Find where the given text appears and provide that cell's center as (x, y) coordinate. 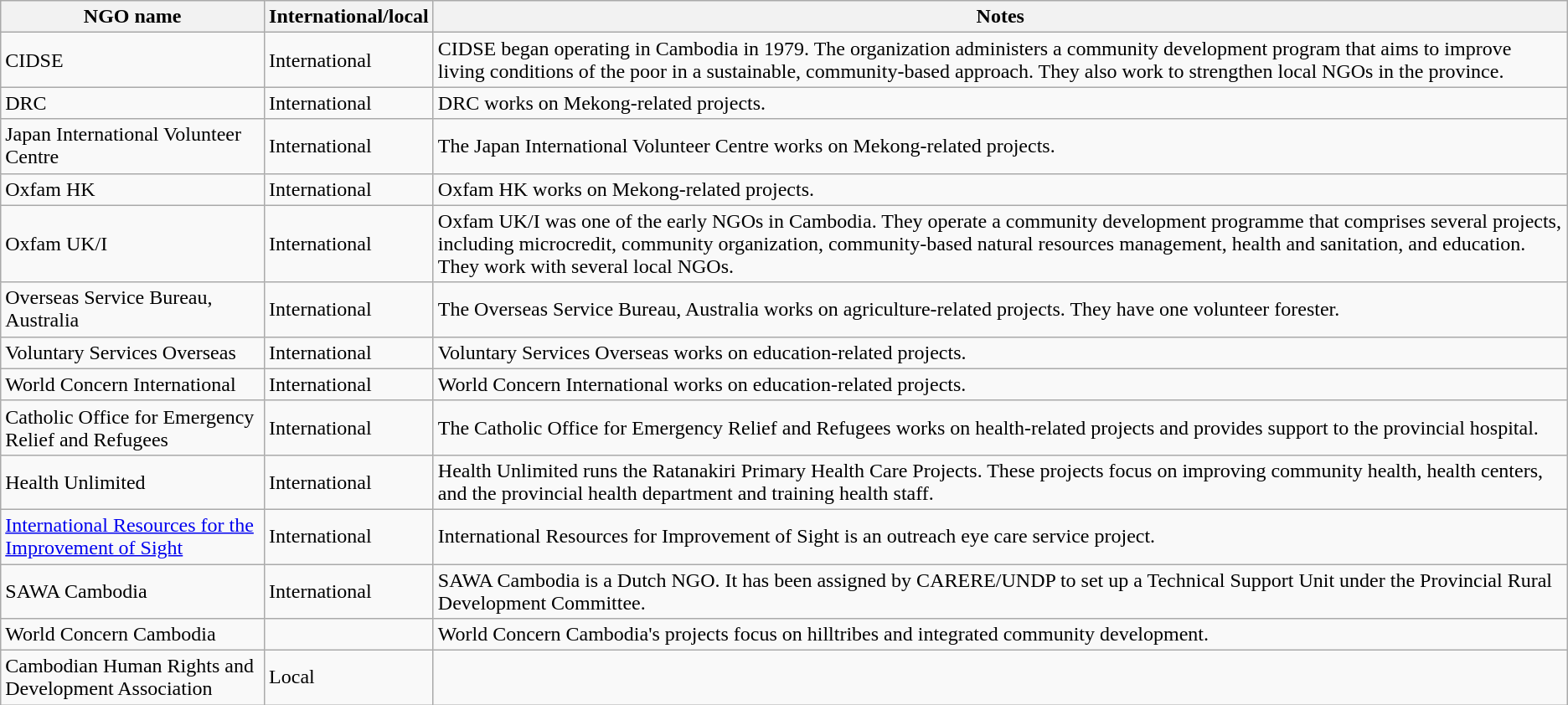
The Japan International Volunteer Centre works on Mekong-related projects. (1000, 146)
Overseas Service Bureau, Australia (132, 310)
SAWA Cambodia (132, 591)
Voluntary Services Overseas works on education-related projects. (1000, 352)
NGO name (132, 17)
Local (349, 678)
CIDSE (132, 60)
Oxfam UK/I (132, 244)
World Concern International works on education-related projects. (1000, 384)
International Resources for the Improvement of Sight (132, 536)
Oxfam HK (132, 189)
Health Unlimited (132, 482)
International/local (349, 17)
World Concern Cambodia's projects focus on hilltribes and integrated community development. (1000, 635)
The Catholic Office for Emergency Relief and Refugees works on health-related projects and provides support to the provincial hospital. (1000, 427)
Notes (1000, 17)
Voluntary Services Overseas (132, 352)
Cambodian Human Rights and Development Association (132, 678)
The Overseas Service Bureau, Australia works on agriculture-related projects. They have one volunteer forester. (1000, 310)
Catholic Office for Emergency Relief and Refugees (132, 427)
World Concern International (132, 384)
International Resources for Improvement of Sight is an outreach eye care service project. (1000, 536)
Japan International Volunteer Centre (132, 146)
Oxfam HK works on Mekong-related projects. (1000, 189)
DRC (132, 103)
World Concern Cambodia (132, 635)
DRC works on Mekong-related projects. (1000, 103)
